Return the [X, Y] coordinate for the center point of the cell that contains the specified text.  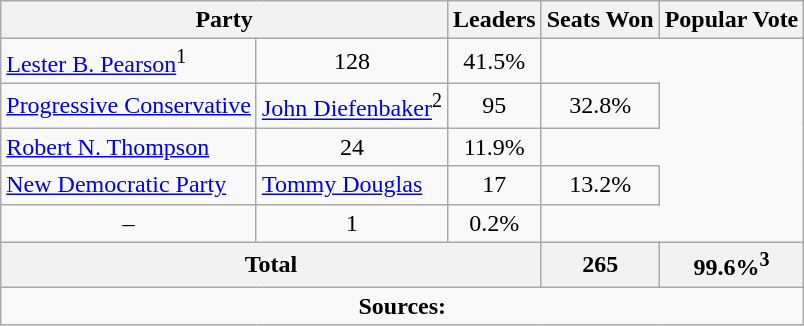
24 [352, 147]
Leaders [494, 20]
John Diefenbaker2 [352, 106]
– [129, 223]
95 [494, 106]
128 [352, 62]
Sources: [402, 306]
Progressive Conservative [129, 106]
99.6%3 [732, 264]
Seats Won [600, 20]
17 [494, 185]
265 [600, 264]
32.8% [600, 106]
0.2% [494, 223]
13.2% [600, 185]
Robert N. Thompson [129, 147]
Total [271, 264]
41.5% [494, 62]
Popular Vote [732, 20]
Tommy Douglas [352, 185]
Lester B. Pearson1 [129, 62]
1 [352, 223]
11.9% [494, 147]
Party [224, 20]
New Democratic Party [129, 185]
